Output the [X, Y] coordinate of the center of the cell containing the given text.  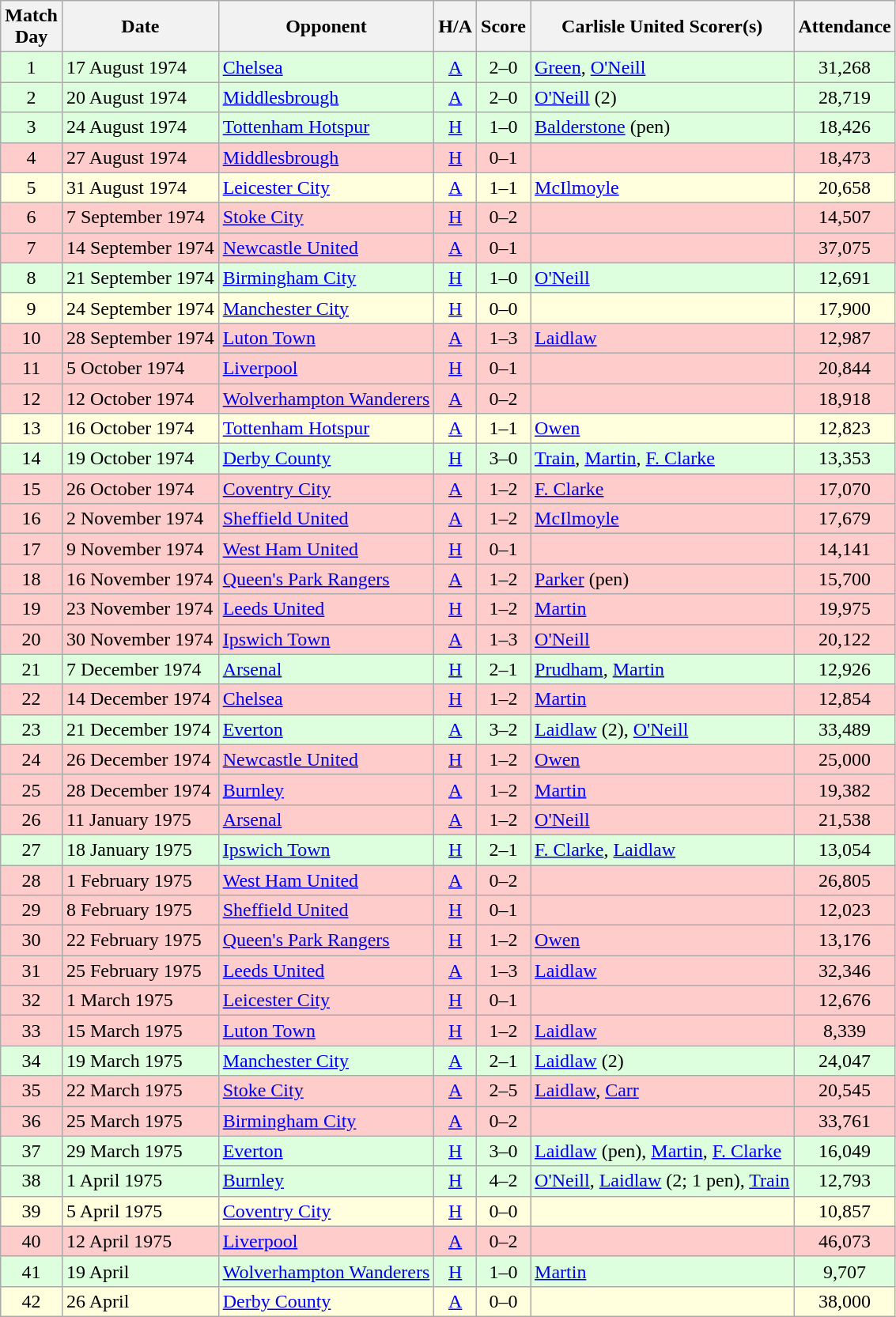
28 December 1974 [140, 789]
22 March 1975 [140, 1091]
4 [32, 157]
3–2 [504, 729]
12 [32, 398]
26 April [140, 1301]
34 [32, 1061]
Date [140, 27]
32 [32, 1001]
Opponent [326, 27]
12,676 [845, 1001]
30 [32, 940]
O'Neill (2) [663, 97]
31,268 [845, 67]
12 October 1974 [140, 398]
12,926 [845, 669]
5 April 1975 [140, 1211]
1 February 1975 [140, 880]
18 [32, 579]
28 September 1974 [140, 338]
25 February 1975 [140, 971]
F. Clarke, Laidlaw [663, 850]
46,073 [845, 1241]
20,844 [845, 368]
22 February 1975 [140, 940]
O'Neill, Laidlaw (2; 1 pen), Train [663, 1181]
26 October 1974 [140, 489]
23 [32, 729]
4–2 [504, 1181]
22 [32, 699]
16 [32, 519]
12,987 [845, 338]
17 August 1974 [140, 67]
7 September 1974 [140, 218]
20 August 1974 [140, 97]
39 [32, 1211]
13,353 [845, 459]
18 January 1975 [140, 850]
37 [32, 1151]
18,473 [845, 157]
19 March 1975 [140, 1061]
25 [32, 789]
Match Day [32, 27]
42 [32, 1301]
Green, O'Neill [663, 67]
26 December 1974 [140, 759]
24 August 1974 [140, 127]
13 [32, 429]
2 [32, 97]
21 [32, 669]
37,075 [845, 248]
15,700 [845, 579]
33,489 [845, 729]
12,793 [845, 1181]
25,000 [845, 759]
18,918 [845, 398]
Train, Martin, F. Clarke [663, 459]
24 [32, 759]
19,382 [845, 789]
41 [32, 1271]
5 October 1974 [140, 368]
Balderstone (pen) [663, 127]
19 [32, 609]
F. Clarke [663, 489]
23 November 1974 [140, 609]
16,049 [845, 1151]
6 [32, 218]
27 [32, 850]
Parker (pen) [663, 579]
15 [32, 489]
28 [32, 880]
19 October 1974 [140, 459]
38,000 [845, 1301]
8,339 [845, 1031]
20,545 [845, 1091]
Score [504, 27]
24 September 1974 [140, 308]
Laidlaw (2) [663, 1061]
9 [32, 308]
Laidlaw (pen), Martin, F. Clarke [663, 1151]
H/A [456, 27]
5 [32, 187]
29 [32, 910]
2–5 [504, 1091]
33,761 [845, 1121]
30 November 1974 [140, 639]
19,975 [845, 609]
8 February 1975 [140, 910]
12,691 [845, 278]
14 December 1974 [140, 699]
31 August 1974 [140, 187]
Laidlaw, Carr [663, 1091]
32,346 [845, 971]
7 December 1974 [140, 669]
27 August 1974 [140, 157]
7 [32, 248]
17 [32, 549]
16 November 1974 [140, 579]
2 November 1974 [140, 519]
17,070 [845, 489]
26 [32, 819]
21,538 [845, 819]
9 November 1974 [140, 549]
19 April [140, 1271]
Attendance [845, 27]
12 April 1975 [140, 1241]
12,023 [845, 910]
21 September 1974 [140, 278]
38 [32, 1181]
18,426 [845, 127]
29 March 1975 [140, 1151]
10,857 [845, 1211]
Laidlaw (2), O'Neill [663, 729]
28,719 [845, 97]
9,707 [845, 1271]
21 December 1974 [140, 729]
35 [32, 1091]
33 [32, 1031]
16 October 1974 [140, 429]
36 [32, 1121]
13,054 [845, 850]
14 September 1974 [140, 248]
11 January 1975 [140, 819]
31 [32, 971]
20,122 [845, 639]
8 [32, 278]
26,805 [845, 880]
1 March 1975 [140, 1001]
Prudham, Martin [663, 669]
11 [32, 368]
1 [32, 67]
14 [32, 459]
12,823 [845, 429]
3 [32, 127]
17,900 [845, 308]
14,141 [845, 549]
24,047 [845, 1061]
15 March 1975 [140, 1031]
1 April 1975 [140, 1181]
40 [32, 1241]
12,854 [845, 699]
10 [32, 338]
25 March 1975 [140, 1121]
20,658 [845, 187]
14,507 [845, 218]
Carlisle United Scorer(s) [663, 27]
13,176 [845, 940]
20 [32, 639]
17,679 [845, 519]
